Capture the cell that displays the provided text and extract its (x, y) central coordinate. 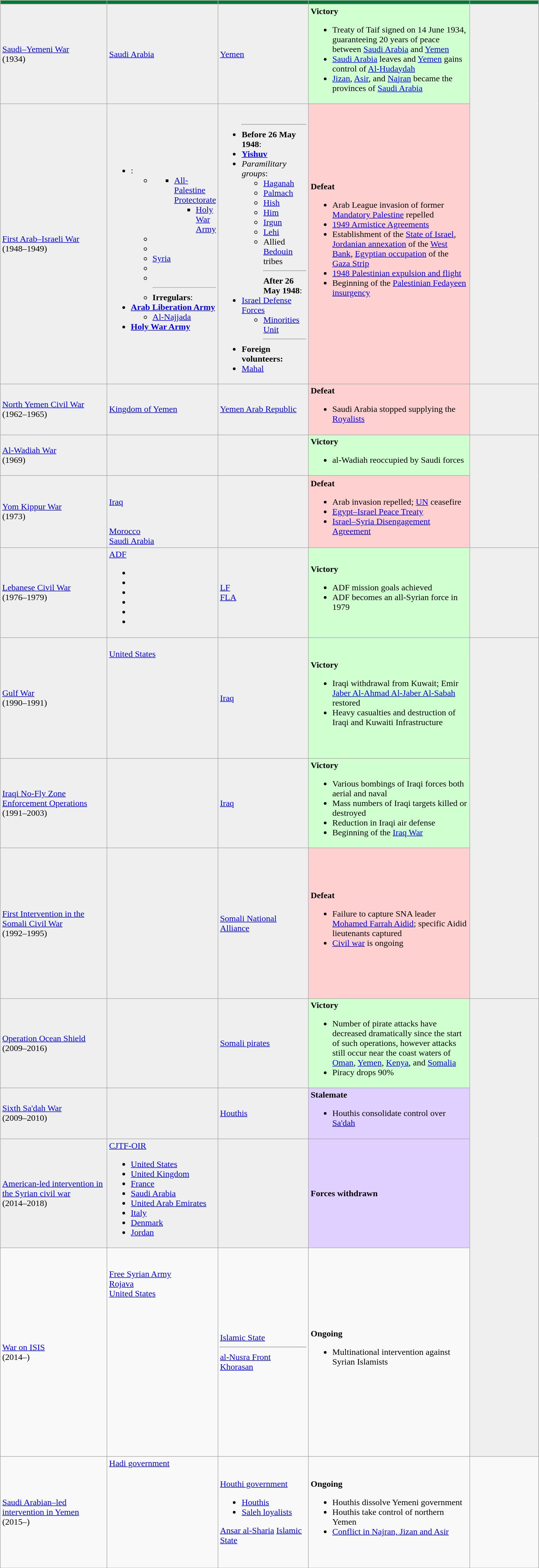
Yemen Arab Republic (264, 409)
CJTF-OIRUnited StatesUnited KingdomFranceSaudi ArabiaUnited Arab EmiratesItalyDenmarkJordan (162, 1193)
Islamic State al-Nusra Front Khorasan (264, 1352)
Somali National Alliance (264, 923)
Kingdom of Yemen (162, 409)
DefeatFailure to capture SNA leader Mohamed Farrah Aidid; specific Aidid lieutenants capturedCivil war is ongoing (389, 923)
United States (162, 698)
Somali pirates (264, 1043)
Gulf War(1990–1991) (54, 698)
Al-Wadiah War(1969) (54, 455)
DefeatSaudi Arabia stopped supplying the Royalists (389, 409)
DefeatArab invasion repelled; UN ceasefireEgypt–Israel Peace TreatyIsrael–Syria Disengagement Agreement (389, 512)
North Yemen Civil War(1962–1965) (54, 409)
American-led intervention in the Syrian civil war(2014–2018) (54, 1193)
Hadi government (162, 1512)
Iraqi No-Fly Zone Enforcement Operations(1991–2003) (54, 803)
Houthi government Houthis Saleh loyalists Ansar al-Sharia Islamic State (264, 1512)
Forces withdrawn (389, 1193)
First Intervention in the Somali Civil War(1992–1995) (54, 923)
Iraq Morocco Saudi Arabia (162, 512)
VictoryADF mission goals achievedADF becomes an all-Syrian force in 1979 (389, 593)
Houthis (264, 1113)
StalemateHouthis consolidate control over Sa'dah (389, 1113)
Yom Kippur War(1973) (54, 512)
Saudi Arabian–led intervention in Yemen(2015–) (54, 1512)
First Arab–Israeli War(1948–1949) (54, 244)
Free Syrian Army Rojava United States (162, 1352)
Yemen (264, 54)
Saudi–Yemeni War(1934) (54, 54)
LF FLA (264, 593)
Lebanese Civil War(1976–1979) (54, 593)
OngoingMultinational intervention against Syrian Islamists (389, 1352)
Saudi Arabia (162, 54)
OngoingHouthis dissolve Yemeni governmentHouthis take control of northern YemenConflict in Najran, Jizan and Asir (389, 1512)
Victoryal-Wadiah reoccupied by Saudi forces (389, 455)
War on ISIS(2014–) (54, 1352)
Sixth Sa'dah War(2009–2010) (54, 1113)
ADF (162, 593)
Operation Ocean Shield(2009–2016) (54, 1043)
: All-Palestine Protectorate Holy War Army SyriaIrregulars: Arab Liberation Army Al-Najjada Holy War Army (162, 244)
